From the cell containing the given text, extract its center point as (x, y) coordinate. 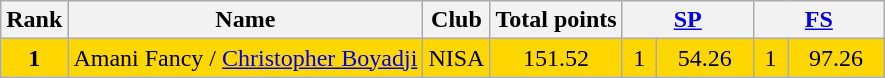
SP (688, 20)
Total points (556, 20)
Rank (34, 20)
Amani Fancy / Christopher Boyadji (246, 58)
Name (246, 20)
97.26 (836, 58)
FS (818, 20)
151.52 (556, 58)
54.26 (704, 58)
NISA (456, 58)
Club (456, 20)
